Extract the (X, Y) coordinate from the center of the cell holding the provided text.  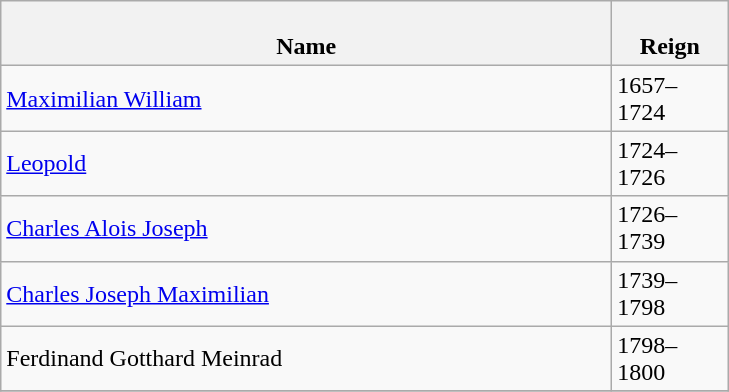
Charles Alois Joseph (306, 228)
Charles Joseph Maximilian (306, 294)
1657–1724 (670, 98)
1724–1726 (670, 164)
Name (306, 34)
Reign (670, 34)
1798–1800 (670, 358)
1739–1798 (670, 294)
1726–1739 (670, 228)
Maximilian William (306, 98)
Ferdinand Gotthard Meinrad (306, 358)
Leopold (306, 164)
